Output the [x, y] coordinate of the center of the cell containing the given text.  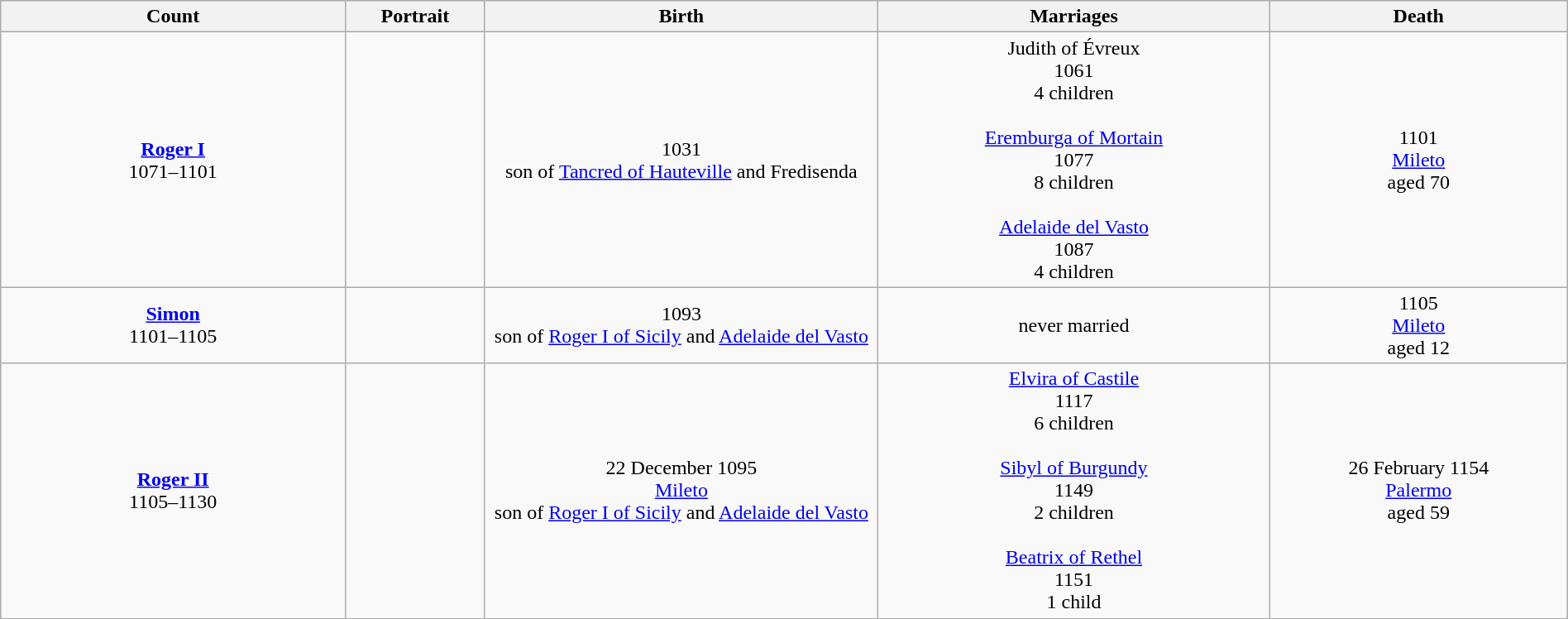
Birth [681, 17]
1101Miletoaged 70 [1418, 160]
Roger II1105–1130 [174, 491]
Portrait [415, 17]
1105Miletoaged 12 [1418, 325]
1031son of Tancred of Hauteville and Fredisenda [681, 160]
1093son of Roger I of Sicily and Adelaide del Vasto [681, 325]
Marriages [1074, 17]
Death [1418, 17]
Judith of Évreux10614 childrenEremburga of Mortain10778 childrenAdelaide del Vasto10874 children [1074, 160]
never married [1074, 325]
Simon1101–1105 [174, 325]
Count [174, 17]
Elvira of Castile11176 childrenSibyl of Burgundy11492 childrenBeatrix of Rethel11511 child [1074, 491]
22 December 1095Miletoson of Roger I of Sicily and Adelaide del Vasto [681, 491]
Roger I 1071–1101 [174, 160]
26 February 1154Palermoaged 59 [1418, 491]
